From the cell containing the given text, extract its center point as [x, y] coordinate. 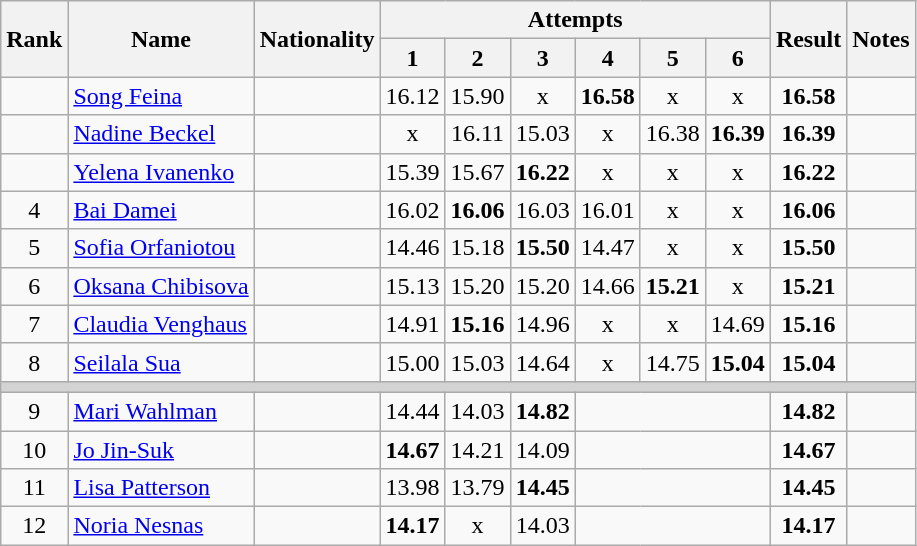
14.44 [412, 411]
15.00 [412, 362]
Bai Damei [161, 210]
Song Feina [161, 96]
Yelena Ivanenko [161, 172]
14.66 [608, 286]
14.47 [608, 248]
15.67 [478, 172]
Claudia Venghaus [161, 324]
Lisa Patterson [161, 488]
16.38 [672, 134]
14.69 [738, 324]
16.11 [478, 134]
Notes [881, 39]
14.21 [478, 449]
Noria Nesnas [161, 526]
Nadine Beckel [161, 134]
16.03 [542, 210]
Seilala Sua [161, 362]
15.18 [478, 248]
Sofia Orfaniotou [161, 248]
16.02 [412, 210]
14.64 [542, 362]
13.98 [412, 488]
11 [34, 488]
Attempts [575, 20]
Oksana Chibisova [161, 286]
7 [34, 324]
16.01 [608, 210]
3 [542, 58]
14.75 [672, 362]
1 [412, 58]
9 [34, 411]
14.09 [542, 449]
8 [34, 362]
14.46 [412, 248]
Nationality [317, 39]
Name [161, 39]
12 [34, 526]
Result [808, 39]
Mari Wahlman [161, 411]
2 [478, 58]
Rank [34, 39]
14.96 [542, 324]
15.39 [412, 172]
15.90 [478, 96]
15.13 [412, 286]
10 [34, 449]
13.79 [478, 488]
Jo Jin-Suk [161, 449]
14.91 [412, 324]
16.12 [412, 96]
